Locate the cell with the specified text and output its [x, y] center coordinate. 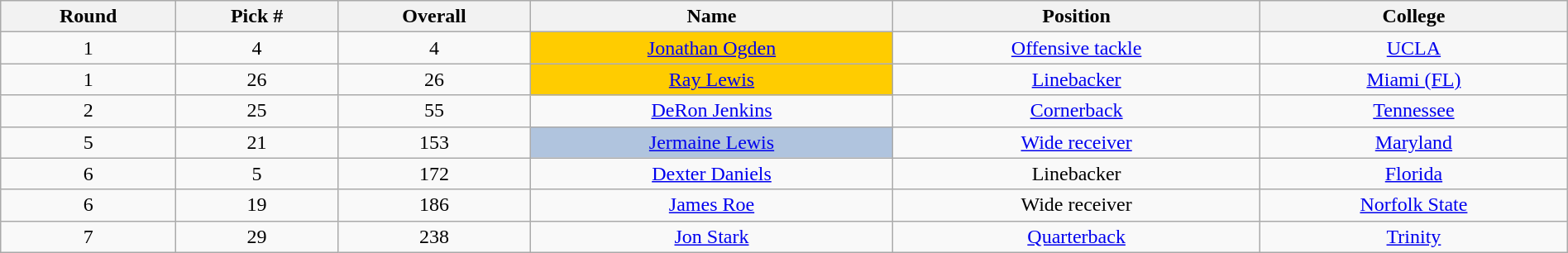
Name [711, 17]
Maryland [1414, 142]
Round [88, 17]
29 [257, 236]
55 [435, 111]
Tennessee [1414, 111]
172 [435, 174]
153 [435, 142]
Jermaine Lewis [711, 142]
Quarterback [1077, 236]
Norfolk State [1414, 205]
Offensive tackle [1077, 48]
Dexter Daniels [711, 174]
19 [257, 205]
Overall [435, 17]
Miami (FL) [1414, 79]
25 [257, 111]
Pick # [257, 17]
Jonathan Ogden [711, 48]
7 [88, 236]
Florida [1414, 174]
238 [435, 236]
Trinity [1414, 236]
2 [88, 111]
College [1414, 17]
Jon Stark [711, 236]
Cornerback [1077, 111]
21 [257, 142]
UCLA [1414, 48]
James Roe [711, 205]
Position [1077, 17]
Ray Lewis [711, 79]
DeRon Jenkins [711, 111]
186 [435, 205]
